Identify which cell holds the provided text, then report its [x, y] central coordinate. 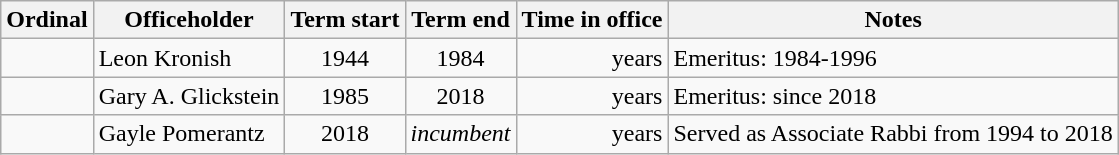
incumbent [460, 134]
Ordinal [47, 20]
Officeholder [189, 20]
Served as Associate Rabbi from 1994 to 2018 [893, 134]
Time in office [592, 20]
1984 [460, 58]
Gayle Pomerantz [189, 134]
Gary A. Glickstein [189, 96]
Term start [345, 20]
Emeritus: since 2018 [893, 96]
Emeritus: 1984-1996 [893, 58]
Leon Kronish [189, 58]
Term end [460, 20]
Notes [893, 20]
1985 [345, 96]
1944 [345, 58]
